Return the (x, y) coordinate for the center point of the cell that contains the specified text.  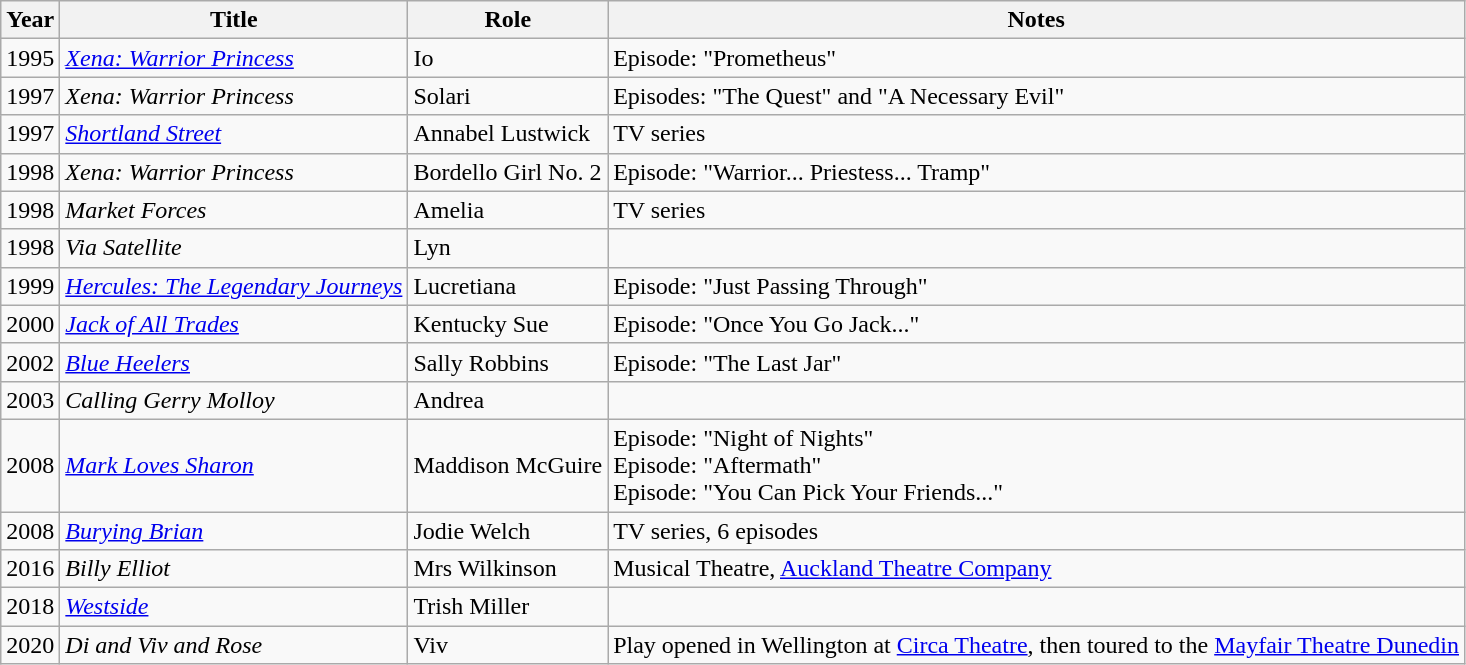
Di and Viv and Rose (234, 645)
2020 (30, 645)
Role (508, 20)
Westside (234, 607)
Episode: "Warrior... Priestess... Tramp" (1036, 172)
Lyn (508, 248)
Episode: "Night of Nights"Episode: "Aftermath"Episode: "You Can Pick Your Friends..." (1036, 465)
Andrea (508, 400)
Episode: "Prometheus" (1036, 58)
2016 (30, 569)
Jodie Welch (508, 531)
1995 (30, 58)
Blue Heelers (234, 362)
Year (30, 20)
Maddison McGuire (508, 465)
Annabel Lustwick (508, 134)
Episode: "The Last Jar" (1036, 362)
Viv (508, 645)
1999 (30, 286)
Market Forces (234, 210)
Lucretiana (508, 286)
Episodes: "The Quest" and "A Necessary Evil" (1036, 96)
Via Satellite (234, 248)
Mark Loves Sharon (234, 465)
Musical Theatre, Auckland Theatre Company (1036, 569)
Sally Robbins (508, 362)
2018 (30, 607)
Trish Miller (508, 607)
Episode: "Just Passing Through" (1036, 286)
Hercules: The Legendary Journeys (234, 286)
Play opened in Wellington at Circa Theatre, then toured to the Mayfair Theatre Dunedin (1036, 645)
Mrs Wilkinson (508, 569)
Billy Elliot (234, 569)
2003 (30, 400)
Burying Brian (234, 531)
Amelia (508, 210)
2002 (30, 362)
Jack of All Trades (234, 324)
Episode: "Once You Go Jack..." (1036, 324)
2000 (30, 324)
Notes (1036, 20)
Shortland Street (234, 134)
Title (234, 20)
Kentucky Sue (508, 324)
Bordello Girl No. 2 (508, 172)
TV series, 6 episodes (1036, 531)
Io (508, 58)
Solari (508, 96)
Calling Gerry Molloy (234, 400)
